Capture the cell that displays the provided text and extract its [X, Y] central coordinate. 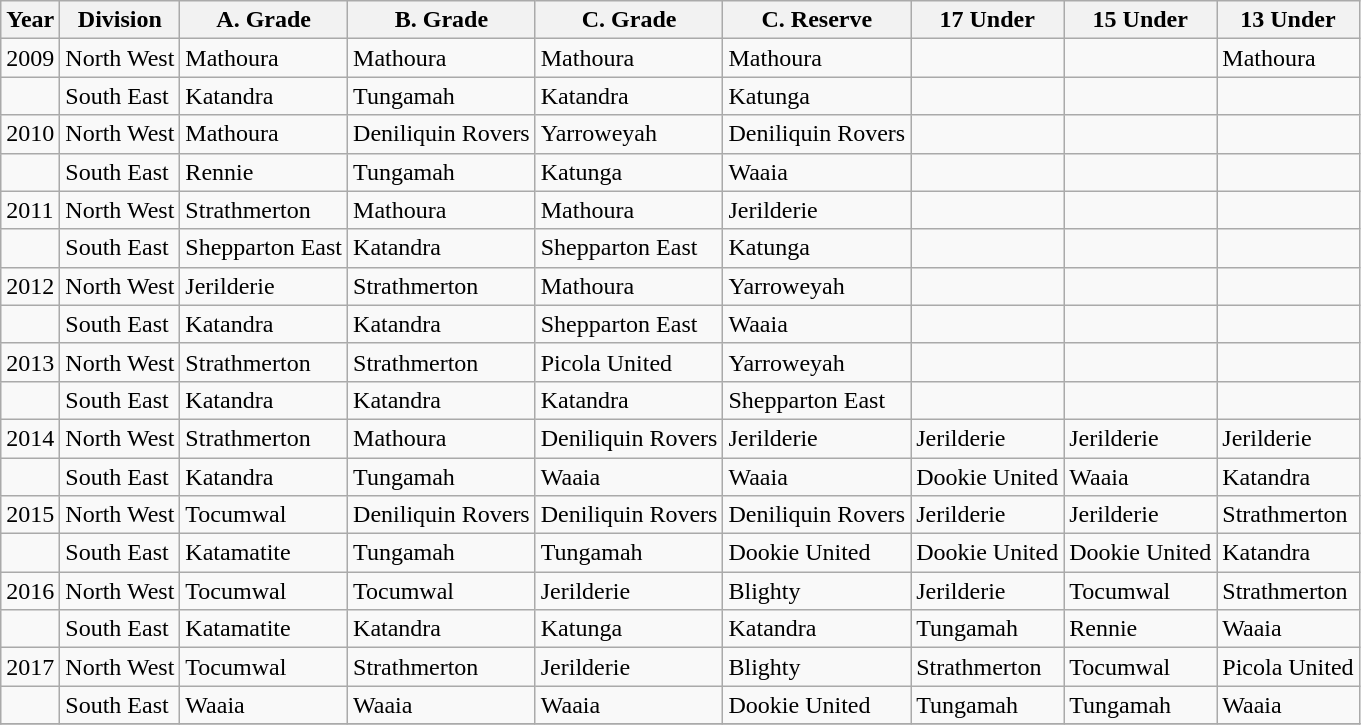
2016 [30, 591]
Year [30, 20]
2012 [30, 286]
C. Grade [629, 20]
Division [120, 20]
2014 [30, 438]
2015 [30, 515]
2013 [30, 362]
2011 [30, 210]
C. Reserve [817, 20]
15 Under [1140, 20]
17 Under [988, 20]
13 Under [1288, 20]
2009 [30, 58]
2017 [30, 667]
2010 [30, 134]
A. Grade [264, 20]
B. Grade [442, 20]
